Provide the (x, y) coordinate of the cell's center where the given text is located.  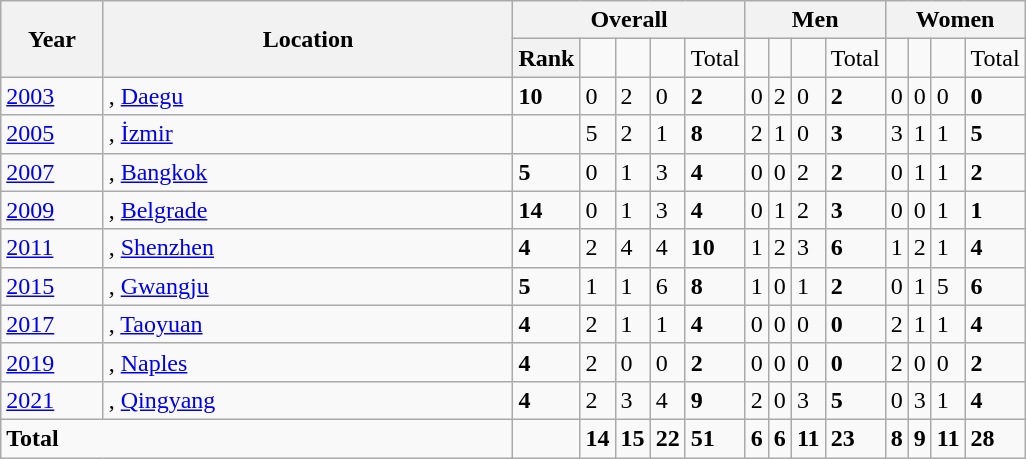
Rank (546, 58)
, Shenzhen (308, 248)
2007 (52, 172)
2003 (52, 96)
Overall (629, 20)
2019 (52, 362)
Women (955, 20)
Location (308, 39)
2005 (52, 134)
2011 (52, 248)
2017 (52, 324)
22 (668, 438)
28 (995, 438)
, Bangkok (308, 172)
23 (855, 438)
, Qingyang (308, 400)
, Gwangju (308, 286)
Year (52, 39)
2009 (52, 210)
, İzmir (308, 134)
2021 (52, 400)
15 (632, 438)
, Taoyuan (308, 324)
Men (815, 20)
, Daegu (308, 96)
2015 (52, 286)
51 (715, 438)
, Naples (308, 362)
, Belgrade (308, 210)
